Locate the cell with the specified text and output its [X, Y] center coordinate. 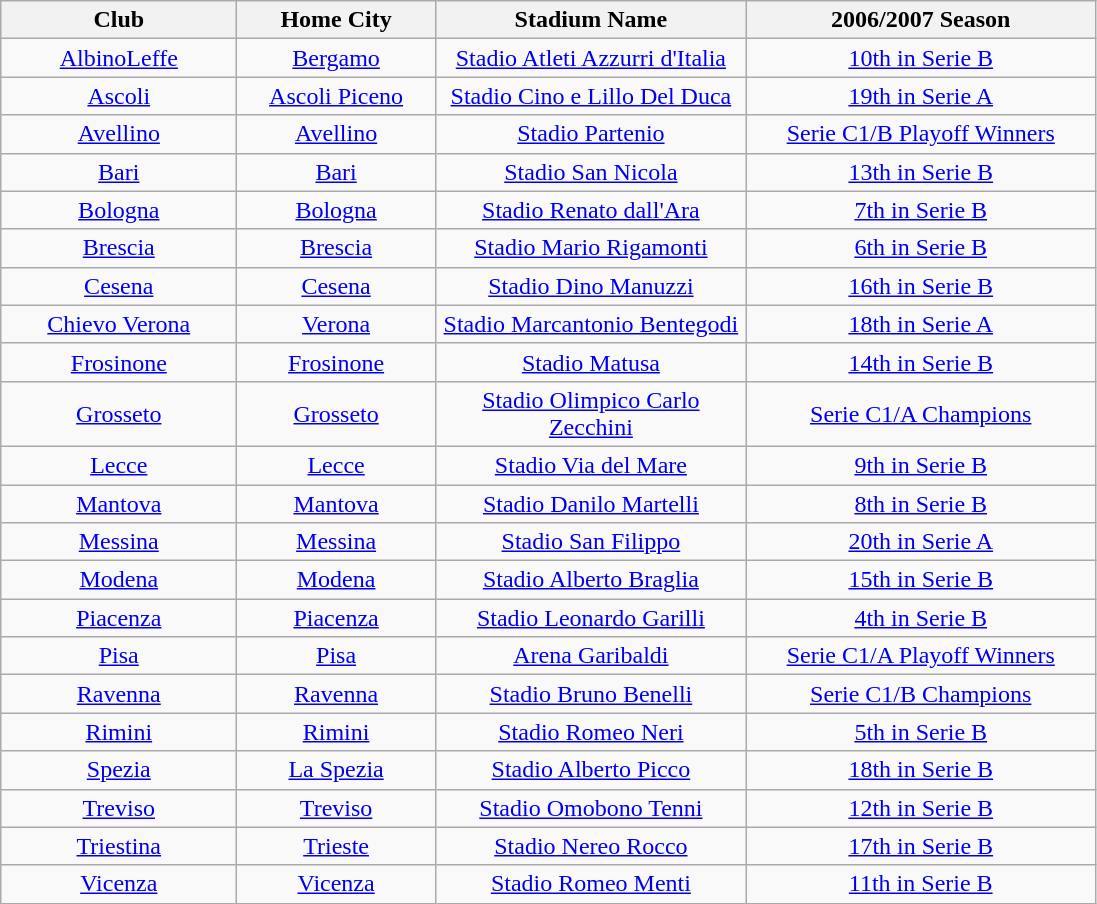
Ascoli [119, 96]
19th in Serie A [920, 96]
Stadio Marcantonio Bentegodi [590, 324]
Ascoli Piceno [336, 96]
14th in Serie B [920, 362]
17th in Serie B [920, 846]
13th in Serie B [920, 172]
Stadio Omobono Tenni [590, 808]
Stadio Romeo Menti [590, 884]
5th in Serie B [920, 732]
18th in Serie A [920, 324]
Chievo Verona [119, 324]
10th in Serie B [920, 58]
Verona [336, 324]
Stadio Renato dall'Ara [590, 210]
15th in Serie B [920, 580]
Stadio Leonardo Garilli [590, 618]
Stadio Via del Mare [590, 465]
7th in Serie B [920, 210]
Serie C1/B Champions [920, 694]
Stadio Partenio [590, 134]
Trieste [336, 846]
Stadio Alberto Picco [590, 770]
Stadio Cino e Lillo Del Duca [590, 96]
La Spezia [336, 770]
Stadium Name [590, 20]
9th in Serie B [920, 465]
Stadio Romeo Neri [590, 732]
18th in Serie B [920, 770]
Stadio San Filippo [590, 542]
Home City [336, 20]
11th in Serie B [920, 884]
Triestina [119, 846]
Bergamo [336, 58]
2006/2007 Season [920, 20]
Stadio Alberto Braglia [590, 580]
AlbinoLeffe [119, 58]
Stadio San Nicola [590, 172]
Serie C1/A Champions [920, 414]
Serie C1/A Playoff Winners [920, 656]
Stadio Mario Rigamonti [590, 248]
Stadio Nereo Rocco [590, 846]
Stadio Dino Manuzzi [590, 286]
Stadio Atleti Azzurri d'Italia [590, 58]
20th in Serie A [920, 542]
Stadio Matusa [590, 362]
Stadio Danilo Martelli [590, 503]
Club [119, 20]
6th in Serie B [920, 248]
Arena Garibaldi [590, 656]
Stadio Bruno Benelli [590, 694]
4th in Serie B [920, 618]
Spezia [119, 770]
16th in Serie B [920, 286]
8th in Serie B [920, 503]
Stadio Olimpico Carlo Zecchini [590, 414]
12th in Serie B [920, 808]
Serie C1/B Playoff Winners [920, 134]
